Detect which cell encompasses the target text, then output its (x, y) center coordinate. 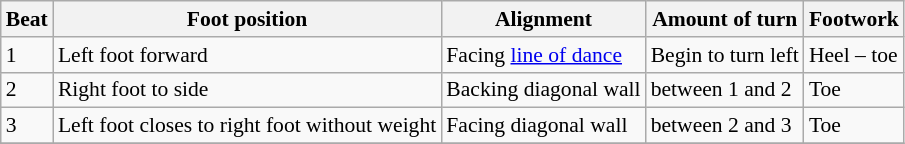
1 (27, 55)
Left foot closes to right foot without weight (247, 126)
between 2 and 3 (725, 126)
3 (27, 126)
Facing diagonal wall (543, 126)
Right foot to side (247, 90)
Amount of turn (725, 19)
Left foot forward (247, 55)
Facing line of dance (543, 55)
Beat (27, 19)
Heel – toe (854, 55)
between 1 and 2 (725, 90)
Footwork (854, 19)
Alignment (543, 19)
Begin to turn left (725, 55)
Backing diagonal wall (543, 90)
Foot position (247, 19)
2 (27, 90)
